Output the (x, y) coordinate of the center of the cell containing the given text.  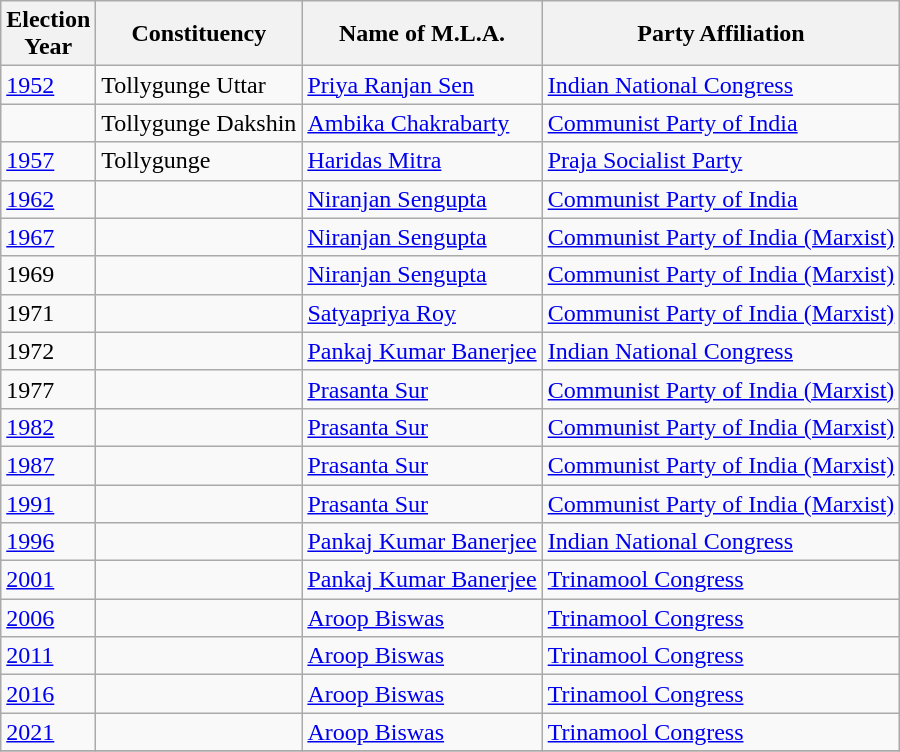
Ambika Chakrabarty (422, 123)
1996 (48, 542)
1971 (48, 313)
2011 (48, 656)
Satyapriya Roy (422, 313)
1952 (48, 85)
1991 (48, 503)
Name of M.L.A. (422, 34)
2006 (48, 618)
1957 (48, 161)
Priya Ranjan Sen (422, 85)
Tollygunge Dakshin (199, 123)
1969 (48, 275)
Haridas Mitra (422, 161)
Praja Socialist Party (721, 161)
Party Affiliation (721, 34)
1982 (48, 427)
1962 (48, 199)
Tollygunge Uttar (199, 85)
Constituency (199, 34)
Tollygunge (199, 161)
1967 (48, 237)
Election Year (48, 34)
1972 (48, 351)
1987 (48, 465)
2001 (48, 580)
2016 (48, 694)
2021 (48, 732)
1977 (48, 389)
